Locate the cell with the specified text and output its [X, Y] center coordinate. 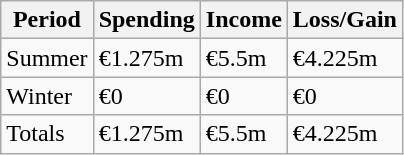
Period [47, 20]
Income [244, 20]
Winter [47, 96]
Totals [47, 134]
Loss/Gain [344, 20]
Spending [146, 20]
Summer [47, 58]
